Extract the (X, Y) coordinate from the center of the cell holding the provided text.  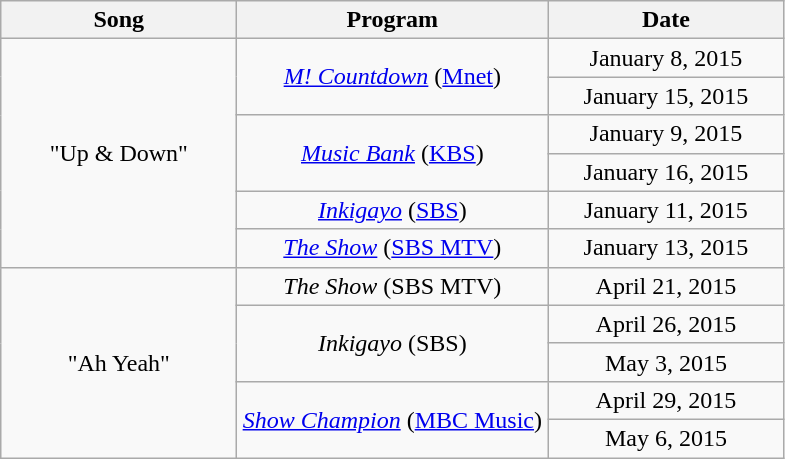
Show Champion (MBC Music) (392, 419)
Song (119, 20)
"Up & Down" (119, 153)
May 6, 2015 (666, 438)
January 13, 2015 (666, 248)
"Ah Yeah" (119, 362)
Music Bank (KBS) (392, 153)
January 9, 2015 (666, 134)
M! Countdown (Mnet) (392, 77)
April 26, 2015 (666, 324)
January 15, 2015 (666, 96)
April 21, 2015 (666, 286)
January 8, 2015 (666, 58)
Program (392, 20)
Date (666, 20)
January 16, 2015 (666, 172)
May 3, 2015 (666, 362)
April 29, 2015 (666, 400)
January 11, 2015 (666, 210)
